Provide the (X, Y) coordinate of the cell's center where the given text is located.  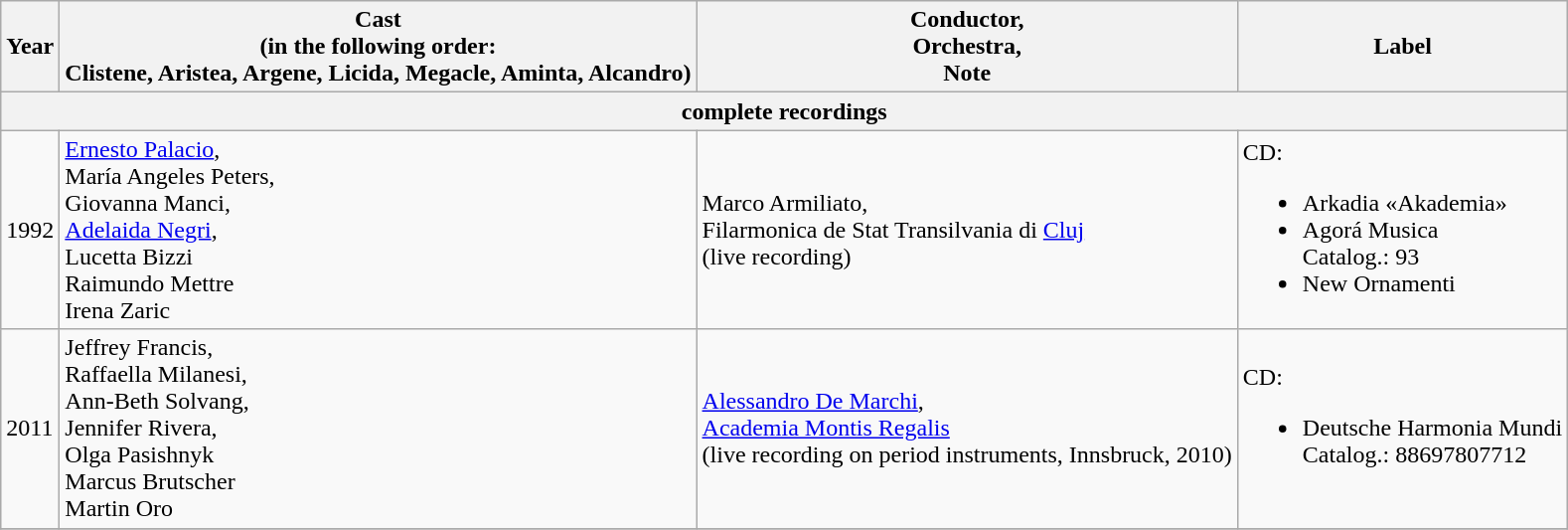
CD:Deutsche Harmonia Mundi Catalog.: 88697807712 (1402, 429)
1992 (30, 230)
Conductor,Orchestra,Note (967, 47)
Marco Armiliato, Filarmonica de Stat Transilvania di Cluj(live recording) (967, 230)
Year (30, 47)
Ernesto Palacio,María Angeles Peters,Giovanna Manci,Adelaida Negri,Lucetta BizziRaimundo MettreIrena Zaric (378, 230)
Jeffrey Francis,Raffaella Milanesi,Ann-Beth Solvang,Jennifer Rivera,Olga PasishnykMarcus BrutscherMartin Oro (378, 429)
Cast(in the following order:Clistene, Aristea, Argene, Licida, Megacle, Aminta, Alcandro) (378, 47)
Label (1402, 47)
2011 (30, 429)
Alessandro De Marchi,Academia Montis Regalis (live recording on period instruments, Innsbruck, 2010) (967, 429)
CD:Arkadia «Akademia»Agorá MusicaCatalog.: 93New Ornamenti (1402, 230)
complete recordings (785, 111)
